Locate the cell with the specified text and output its (X, Y) center coordinate. 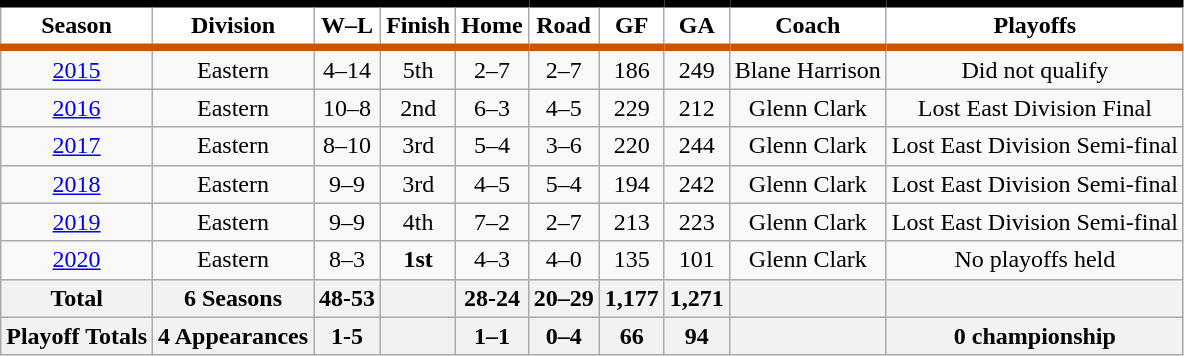
212 (696, 108)
Road (564, 26)
8–3 (348, 260)
Playoff Totals (77, 336)
2016 (77, 108)
2020 (77, 260)
1,271 (696, 298)
GF (632, 26)
2017 (77, 146)
4–3 (492, 260)
Division (234, 26)
1-5 (348, 336)
194 (632, 184)
101 (696, 260)
GA (696, 26)
6 Seasons (234, 298)
10–8 (348, 108)
Home (492, 26)
8–10 (348, 146)
4–0 (564, 260)
249 (696, 68)
4–14 (348, 68)
Did not qualify (1034, 68)
Playoffs (1034, 26)
Season (77, 26)
6–3 (492, 108)
Coach (808, 26)
135 (632, 260)
2015 (77, 68)
3–6 (564, 146)
20–29 (564, 298)
229 (632, 108)
213 (632, 222)
No playoffs held (1034, 260)
4 Appearances (234, 336)
2nd (418, 108)
0 championship (1034, 336)
223 (696, 222)
1–1 (492, 336)
48-53 (348, 298)
220 (632, 146)
W–L (348, 26)
Finish (418, 26)
0–4 (564, 336)
1,177 (632, 298)
Total (77, 298)
Lost East Division Final (1034, 108)
5th (418, 68)
94 (696, 336)
7–2 (492, 222)
28-24 (492, 298)
Blane Harrison (808, 68)
244 (696, 146)
2019 (77, 222)
186 (632, 68)
242 (696, 184)
2018 (77, 184)
4th (418, 222)
66 (632, 336)
1st (418, 260)
